Return the [X, Y] coordinate for the center point of the cell that contains the specified text.  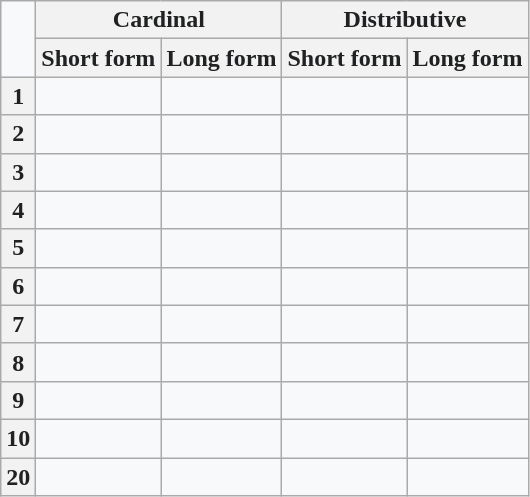
2 [18, 134]
5 [18, 248]
1 [18, 96]
4 [18, 210]
Distributive [405, 20]
6 [18, 286]
8 [18, 362]
20 [18, 477]
3 [18, 172]
7 [18, 324]
9 [18, 400]
10 [18, 438]
Cardinal [159, 20]
